Return the [x, y] coordinate for the center point of the cell that contains the specified text.  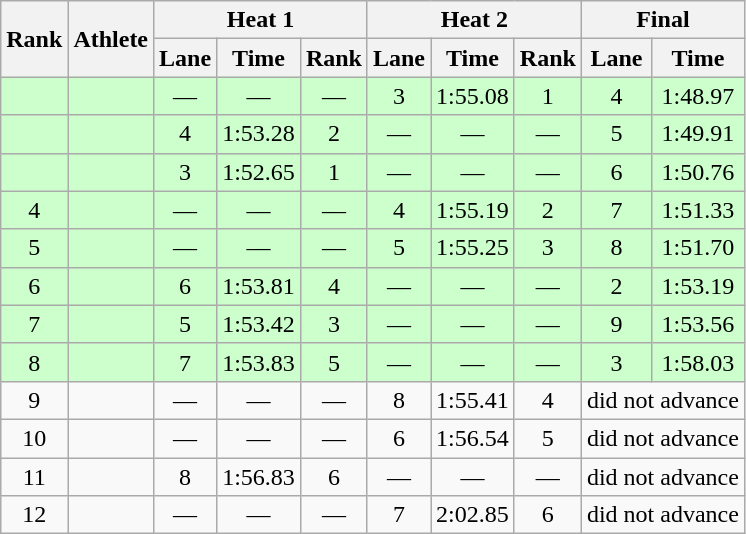
11 [34, 477]
1:56.83 [259, 477]
1:52.65 [259, 172]
1:55.25 [473, 248]
1:56.54 [473, 438]
Athlete [111, 39]
1:53.19 [698, 286]
1:50.76 [698, 172]
Heat 1 [261, 20]
Final [662, 20]
12 [34, 515]
10 [34, 438]
1:58.03 [698, 362]
1:53.28 [259, 134]
1:53.42 [259, 324]
1:55.19 [473, 210]
1:51.70 [698, 248]
1:55.08 [473, 96]
1:48.97 [698, 96]
Heat 2 [474, 20]
1:53.81 [259, 286]
1:53.56 [698, 324]
1:51.33 [698, 210]
1:49.91 [698, 134]
2:02.85 [473, 515]
1:55.41 [473, 400]
1:53.83 [259, 362]
